Search for the cell housing the specified text and yield its [X, Y] center coordinate. 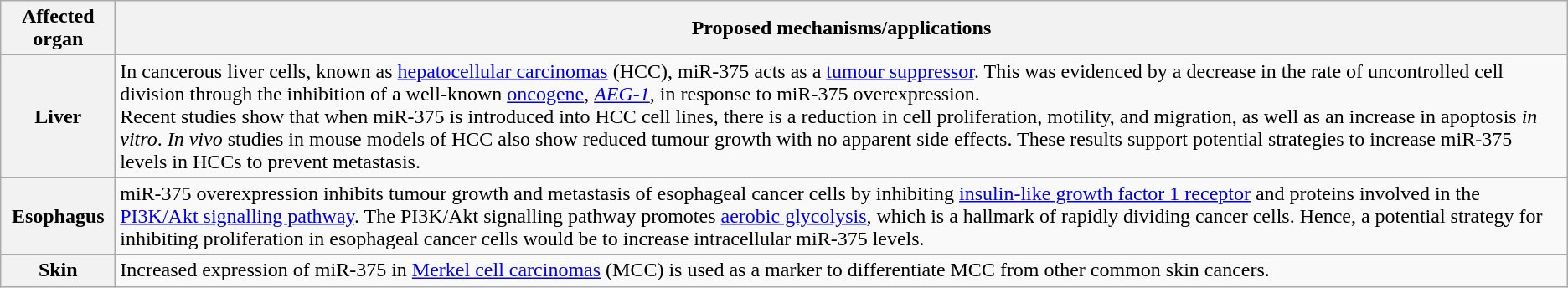
Affected organ [59, 28]
Proposed mechanisms/applications [842, 28]
Liver [59, 116]
Esophagus [59, 216]
Skin [59, 270]
Increased expression of miR-375 in Merkel cell carcinomas (MCC) is used as a marker to differentiate MCC from other common skin cancers. [842, 270]
